Pinpoint the cell where the given text exists, returning its [x, y] midpoint coordinate. 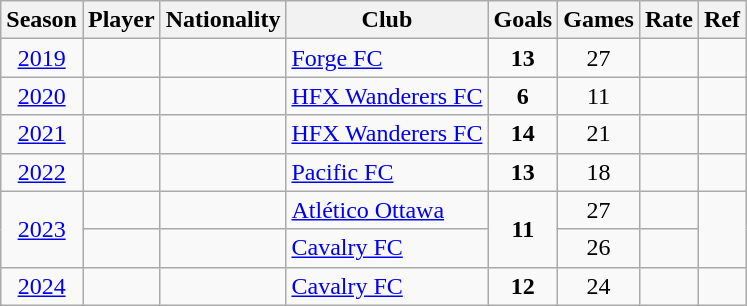
26 [599, 248]
Atlético Ottawa [387, 210]
Season [42, 20]
Pacific FC [387, 172]
Ref [722, 20]
2021 [42, 134]
Club [387, 20]
14 [523, 134]
2020 [42, 96]
21 [599, 134]
Forge FC [387, 58]
2019 [42, 58]
6 [523, 96]
2024 [42, 286]
12 [523, 286]
Games [599, 20]
2023 [42, 229]
Player [121, 20]
2022 [42, 172]
Goals [523, 20]
Rate [668, 20]
24 [599, 286]
Nationality [223, 20]
18 [599, 172]
